Return the (x, y) coordinate for the center point of the cell that contains the specified text.  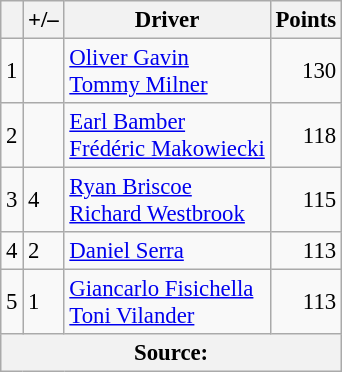
+/– (44, 20)
Oliver Gavin Tommy Milner (167, 72)
Daniel Serra (167, 251)
5 (12, 302)
Giancarlo Fisichella Toni Vilander (167, 302)
Driver (167, 20)
Ryan Briscoe Richard Westbrook (167, 200)
Earl Bamber Frédéric Makowiecki (167, 136)
Points (306, 20)
Source: (172, 353)
3 (12, 200)
130 (306, 72)
115 (306, 200)
118 (306, 136)
